Determine the (X, Y) coordinate at the center of the cell enclosing the given text.  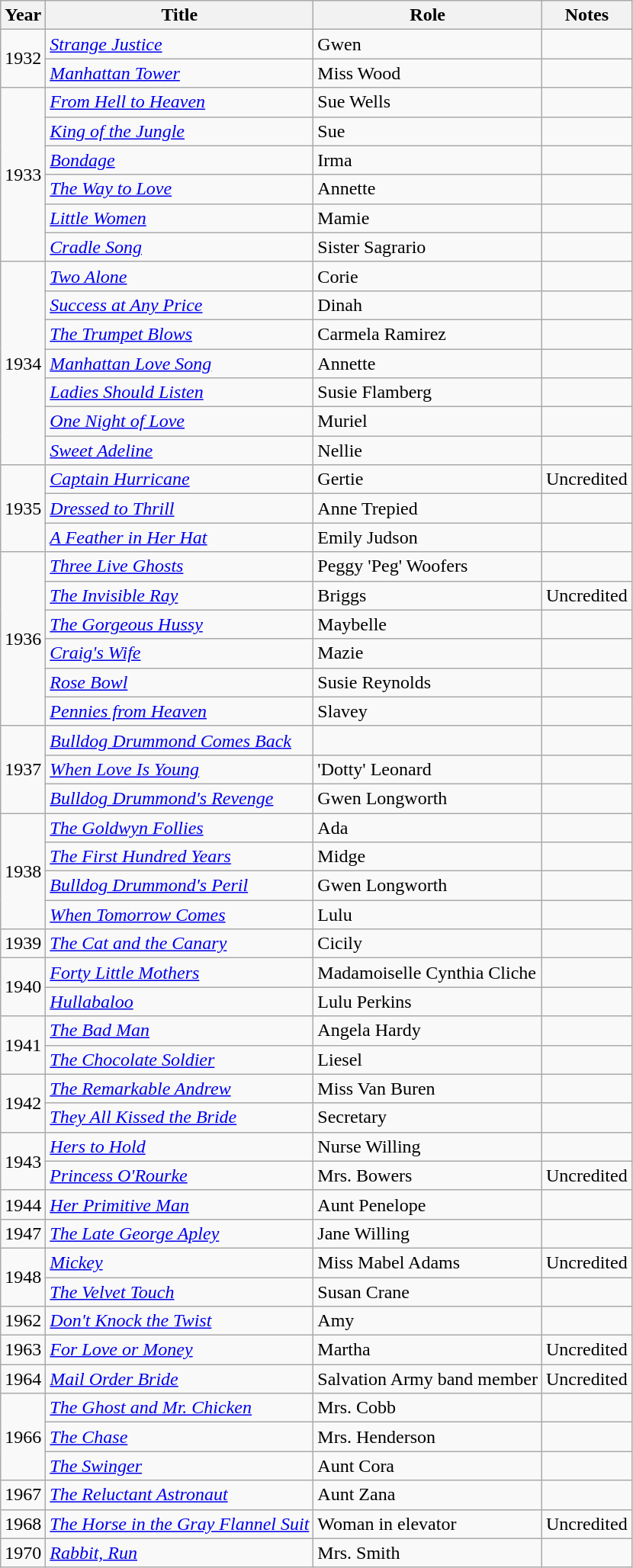
Mickey (180, 1262)
Bulldog Drummond Comes Back (180, 740)
Year (23, 15)
Mrs. Cobb (428, 1408)
Craig's Wife (180, 653)
1970 (23, 1553)
The Invisible Ray (180, 595)
The Chocolate Soldier (180, 1060)
Bulldog Drummond's Revenge (180, 798)
1932 (23, 59)
1937 (23, 769)
Midge (428, 857)
Aunt Zana (428, 1495)
1967 (23, 1495)
The Goldwyn Follies (180, 827)
Her Primitive Man (180, 1204)
Nellie (428, 451)
Mrs. Henderson (428, 1437)
A Feather in Her Hat (180, 537)
Corie (428, 276)
When Tomorrow Comes (180, 915)
The Late George Apley (180, 1233)
1963 (23, 1350)
Lulu Perkins (428, 1002)
1966 (23, 1437)
Carmela Ramirez (428, 334)
Miss Van Buren (428, 1089)
Rabbit, Run (180, 1553)
When Love Is Young (180, 769)
'Dotty' Leonard (428, 769)
Maybelle (428, 624)
Susan Crane (428, 1292)
1941 (23, 1045)
Hullabaloo (180, 1002)
Strange Justice (180, 44)
Gwen (428, 44)
Irma (428, 160)
The Remarkable Andrew (180, 1089)
The Gorgeous Hussy (180, 624)
Title (180, 15)
Ada (428, 827)
Briggs (428, 595)
The Swinger (180, 1466)
1935 (23, 508)
1940 (23, 987)
The Chase (180, 1437)
Mrs. Bowers (428, 1175)
Miss Wood (428, 73)
Liesel (428, 1060)
The Ghost and Mr. Chicken (180, 1408)
Cicily (428, 944)
Mazie (428, 653)
Mamie (428, 218)
1944 (23, 1204)
Sister Sagrario (428, 247)
Susie Flamberg (428, 393)
Bulldog Drummond's Peril (180, 886)
Ladies Should Listen (180, 393)
1943 (23, 1161)
The Trumpet Blows (180, 334)
One Night of Love (180, 422)
Don't Knock the Twist (180, 1321)
Little Women (180, 218)
1947 (23, 1233)
Notes (587, 15)
Susie Reynolds (428, 682)
Dinah (428, 305)
Dressed to Thrill (180, 508)
Two Alone (180, 276)
1938 (23, 871)
1962 (23, 1321)
Miss Mabel Adams (428, 1262)
The Bad Man (180, 1031)
For Love or Money (180, 1350)
King of the Jungle (180, 131)
1936 (23, 639)
Muriel (428, 422)
1933 (23, 175)
Bondage (180, 160)
Aunt Cora (428, 1466)
Rose Bowl (180, 682)
Peggy 'Peg' Woofers (428, 566)
Three Live Ghosts (180, 566)
Hers to Hold (180, 1146)
Emily Judson (428, 537)
Sue Wells (428, 102)
Forty Little Mothers (180, 973)
Amy (428, 1321)
Manhattan Tower (180, 73)
1942 (23, 1103)
The Velvet Touch (180, 1292)
Lulu (428, 915)
Captain Hurricane (180, 479)
Sue (428, 131)
1934 (23, 363)
The Horse in the Gray Flannel Suit (180, 1524)
Martha (428, 1350)
Success at Any Price (180, 305)
Nurse Willing (428, 1146)
1964 (23, 1379)
1948 (23, 1277)
Mrs. Smith (428, 1553)
1939 (23, 944)
Cradle Song (180, 247)
Mail Order Bride (180, 1379)
Pennies from Heaven (180, 711)
Slavey (428, 711)
1968 (23, 1524)
Aunt Penelope (428, 1204)
They All Kissed the Bride (180, 1117)
Madamoiselle Cynthia Cliche (428, 973)
Salvation Army band member (428, 1379)
From Hell to Heaven (180, 102)
The First Hundred Years (180, 857)
Anne Trepied (428, 508)
The Way to Love (180, 189)
Manhattan Love Song (180, 364)
Angela Hardy (428, 1031)
Princess O'Rourke (180, 1175)
Jane Willing (428, 1233)
Secretary (428, 1117)
Gertie (428, 479)
The Cat and the Canary (180, 944)
Role (428, 15)
Woman in elevator (428, 1524)
The Reluctant Astronaut (180, 1495)
Sweet Adeline (180, 451)
